From the cell containing the given text, extract its center point as [x, y] coordinate. 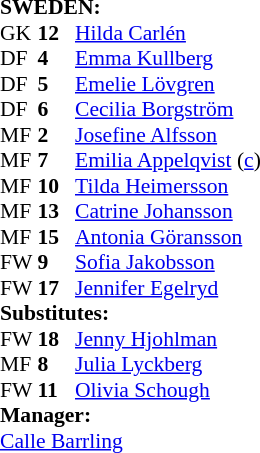
2 [57, 135]
8 [57, 365]
7 [57, 161]
4 [57, 59]
12 [57, 33]
18 [57, 339]
5 [57, 84]
6 [57, 109]
11 [57, 390]
13 [57, 211]
15 [57, 237]
GK [19, 33]
17 [57, 288]
9 [57, 263]
10 [57, 186]
